Extract the [X, Y] coordinate from the center of the cell holding the provided text.  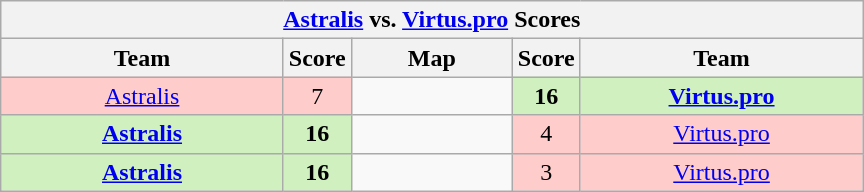
4 [546, 134]
7 [317, 96]
Map [432, 58]
3 [546, 172]
Astralis vs. Virtus.pro Scores [432, 20]
